Extract the (X, Y) coordinate from the center of the cell holding the provided text.  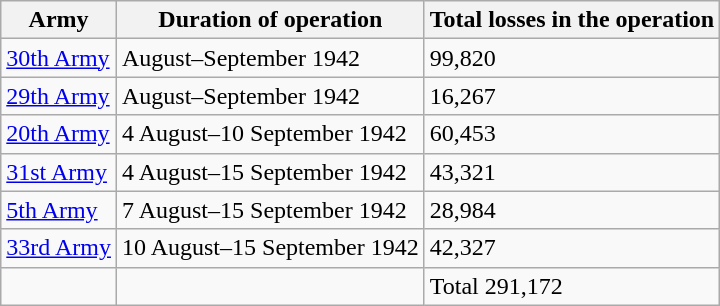
28,984 (572, 210)
30th Army (59, 58)
42,327 (572, 248)
7 August–15 September 1942 (270, 210)
99,820 (572, 58)
20th Army (59, 134)
33rd Army (59, 248)
Army (59, 20)
4 August–10 September 1942 (270, 134)
Total losses in the operation (572, 20)
16,267 (572, 96)
10 August–15 September 1942 (270, 248)
60,453 (572, 134)
4 August–15 September 1942 (270, 172)
43,321 (572, 172)
31st Army (59, 172)
29th Army (59, 96)
5th Army (59, 210)
Total 291,172 (572, 286)
Duration of operation (270, 20)
